Capture the cell that displays the provided text and extract its (x, y) central coordinate. 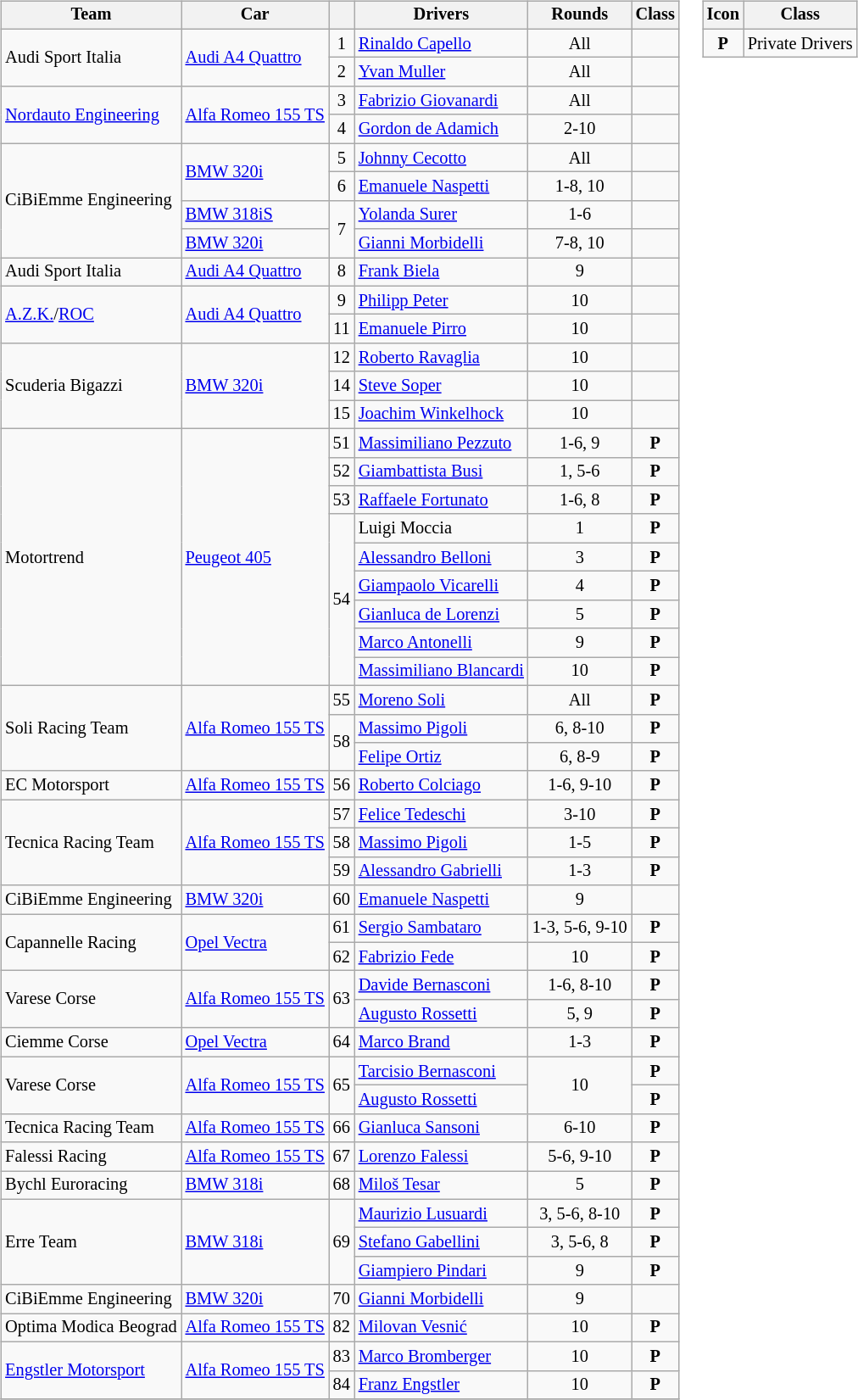
Optima Modica Beograd (91, 1328)
15 (342, 415)
5, 9 (580, 1014)
6 (342, 187)
Davide Bernasconi (441, 985)
68 (342, 1185)
6-10 (580, 1128)
Soli Racing Team (91, 728)
3-10 (580, 814)
2-10 (580, 129)
Alessandro Gabrielli (441, 871)
Felice Tedeschi (441, 814)
63 (342, 999)
66 (342, 1128)
Rinaldo Capello (441, 43)
1-6, 9 (580, 443)
7 (342, 229)
Drivers (441, 15)
Alessandro Belloni (441, 557)
82 (342, 1328)
14 (342, 386)
Johnny Cecotto (441, 158)
Gianluca Sansoni (441, 1128)
83 (342, 1356)
Icon (723, 15)
Miloš Tesar (441, 1185)
Gianluca de Lorenzi (441, 614)
1-6, 8 (580, 500)
55 (342, 700)
Erre Team (91, 1241)
Giampiero Pindari (441, 1271)
1-3, 5-6, 9-10 (580, 929)
Peugeot 405 (255, 556)
Tarcisio Bernasconi (441, 1071)
1, 5-6 (580, 471)
Luigi Moccia (441, 528)
5-6, 9-10 (580, 1157)
Felipe Ortiz (441, 757)
52 (342, 471)
59 (342, 871)
Milovan Vesnić (441, 1328)
Steve Soper (441, 386)
3, 5-6, 8-10 (580, 1213)
1-6, 9-10 (580, 785)
Raffaele Fortunato (441, 500)
Franz Engstler (441, 1385)
12 (342, 358)
67 (342, 1157)
Team (91, 15)
Engstler Motorsport (91, 1370)
Lorenzo Falessi (441, 1157)
Falessi Racing (91, 1157)
11 (342, 329)
Maurizio Lusuardi (441, 1213)
Capannelle Racing (91, 943)
Frank Biela (441, 272)
Sergio Sambataro (441, 929)
Marco Bromberger (441, 1356)
Massimiliano Pezzuto (441, 443)
84 (342, 1385)
1-8, 10 (580, 187)
Roberto Ravaglia (441, 358)
56 (342, 785)
3, 5-6, 8 (580, 1242)
Bychl Euroracing (91, 1185)
70 (342, 1299)
Massimiliano Blancardi (441, 672)
57 (342, 814)
A.Z.K./ROC (91, 314)
Giambattista Busi (441, 471)
69 (342, 1241)
Car (255, 15)
60 (342, 900)
65 (342, 1085)
1-6, 8-10 (580, 985)
Gordon de Adamich (441, 129)
1-6 (580, 215)
Stefano Gabellini (441, 1242)
6, 8-9 (580, 757)
6, 8-10 (580, 728)
Emanuele Pirro (441, 329)
Nordauto Engineering (91, 115)
Roberto Colciago (441, 785)
Scuderia Bigazzi (91, 387)
Joachim Winkelhock (441, 415)
Rounds (580, 15)
Philipp Peter (441, 300)
Ciemme Corse (91, 1042)
64 (342, 1042)
Giampaolo Vicarelli (441, 586)
8 (342, 272)
Marco Brand (441, 1042)
Fabrizio Giovanardi (441, 101)
Fabrizio Fede (441, 957)
1-5 (580, 843)
2 (342, 72)
7-8, 10 (580, 243)
Yvan Muller (441, 72)
Moreno Soli (441, 700)
61 (342, 929)
54 (342, 600)
Motortrend (91, 556)
Yolanda Surer (441, 215)
51 (342, 443)
BMW 318iS (255, 215)
Private Drivers (800, 43)
Marco Antonelli (441, 643)
62 (342, 957)
EC Motorsport (91, 785)
53 (342, 500)
